Output the [x, y] coordinate of the center of the cell containing the given text.  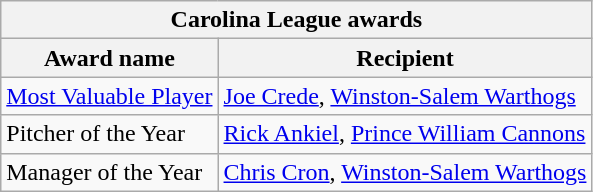
Award name [110, 58]
Pitcher of the Year [110, 134]
Carolina League awards [296, 20]
Manager of the Year [110, 172]
Rick Ankiel, Prince William Cannons [405, 134]
Chris Cron, Winston-Salem Warthogs [405, 172]
Most Valuable Player [110, 96]
Recipient [405, 58]
Joe Crede, Winston-Salem Warthogs [405, 96]
